Detect which cell encompasses the target text, then output its [x, y] center coordinate. 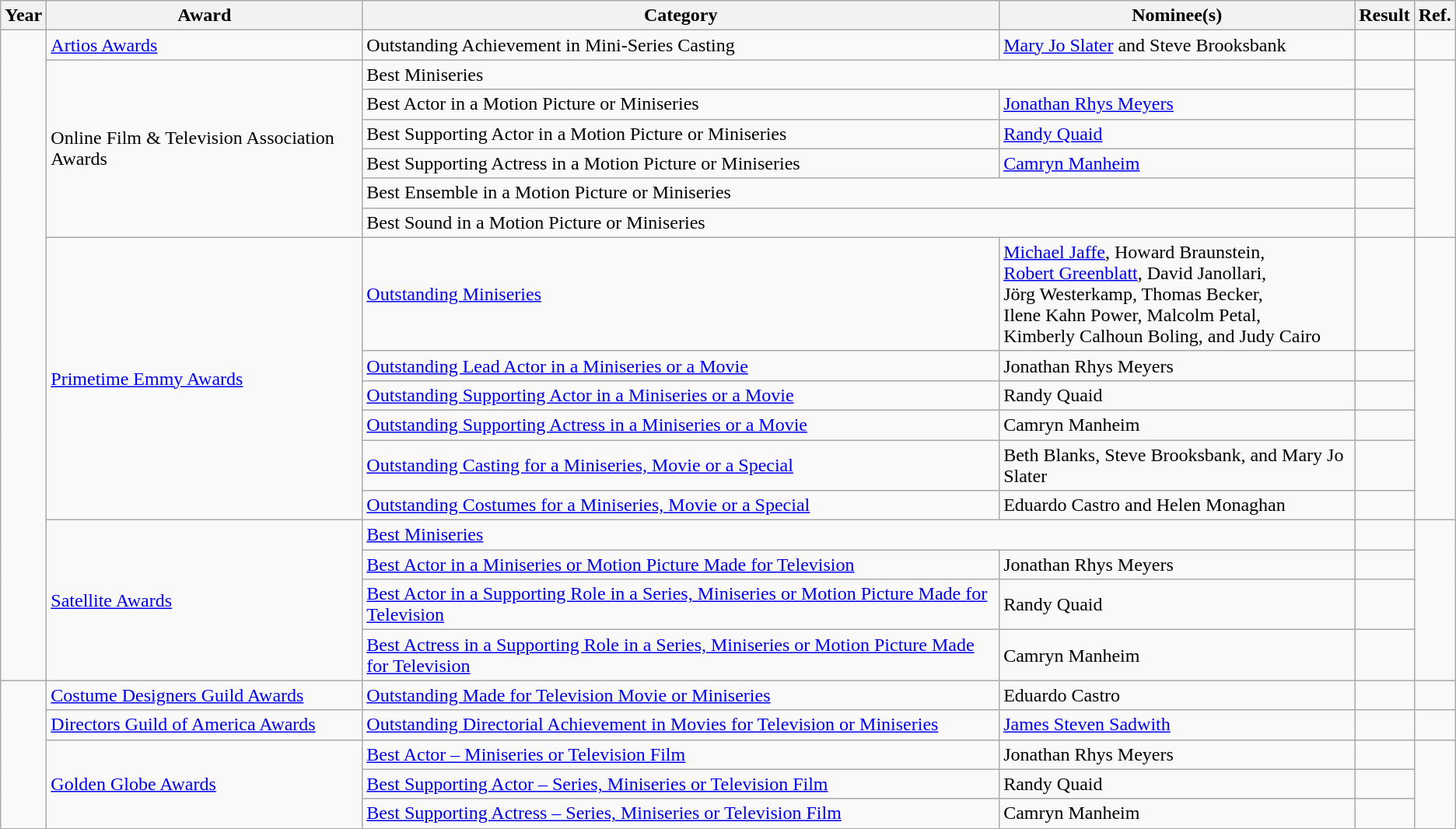
Best Actor – Miniseries or Television Film [681, 754]
Best Supporting Actor – Series, Miniseries or Television Film [681, 784]
Best Sound in a Motion Picture or Miniseries [859, 222]
James Steven Sadwith [1178, 725]
Eduardo Castro [1178, 695]
Best Ensemble in a Motion Picture or Miniseries [859, 193]
Outstanding Directorial Achievement in Movies for Television or Miniseries [681, 725]
Outstanding Made for Television Movie or Miniseries [681, 695]
Mary Jo Slater and Steve Brooksbank [1178, 45]
Beth Blanks, Steve Brooksbank, and Mary Jo Slater [1178, 465]
Eduardo Castro and Helen Monaghan [1178, 505]
Best Actress in a Supporting Role in a Series, Miniseries or Motion Picture Made for Television [681, 655]
Costume Designers Guild Awards [205, 695]
Primetime Emmy Awards [205, 378]
Directors Guild of America Awards [205, 725]
Result [1384, 16]
Best Supporting Actress in a Motion Picture or Miniseries [681, 163]
Best Actor in a Motion Picture or Miniseries [681, 104]
Outstanding Miniseries [681, 294]
Online Film & Television Association Awards [205, 149]
Year [23, 16]
Best Supporting Actor in a Motion Picture or Miniseries [681, 134]
Golden Globe Awards [205, 784]
Best Supporting Actress – Series, Miniseries or Television Film [681, 813]
Best Actor in a Miniseries or Motion Picture Made for Television [681, 565]
Outstanding Casting for a Miniseries, Movie or a Special [681, 465]
Nominee(s) [1178, 16]
Outstanding Supporting Actress in a Miniseries or a Movie [681, 425]
Award [205, 16]
Satellite Awards [205, 600]
Ref. [1434, 16]
Artios Awards [205, 45]
Category [681, 16]
Outstanding Lead Actor in a Miniseries or a Movie [681, 366]
Best Actor in a Supporting Role in a Series, Miniseries or Motion Picture Made for Television [681, 605]
Outstanding Supporting Actor in a Miniseries or a Movie [681, 395]
Outstanding Costumes for a Miniseries, Movie or a Special [681, 505]
Outstanding Achievement in Mini-Series Casting [681, 45]
